Find where the given text appears and provide that cell's center as (x, y) coordinate. 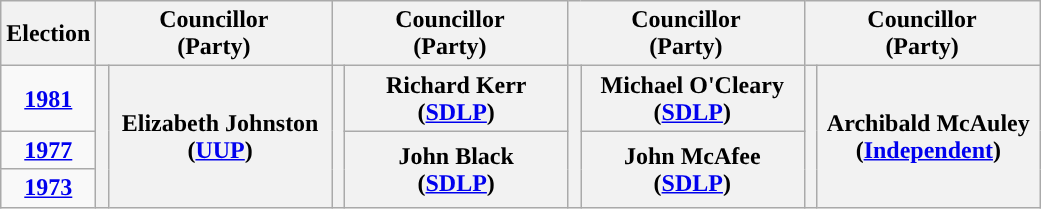
Archibald McAuley (Independent) (929, 136)
1973 (48, 188)
John Black (SDLP) (456, 169)
Elizabeth Johnston (UUP) (220, 136)
Richard Kerr (SDLP) (456, 98)
1981 (48, 98)
Michael O'Cleary (SDLP) (692, 98)
John McAfee (SDLP) (692, 169)
1977 (48, 150)
Election (48, 34)
